Output the (X, Y) coordinate of the center of the cell containing the given text.  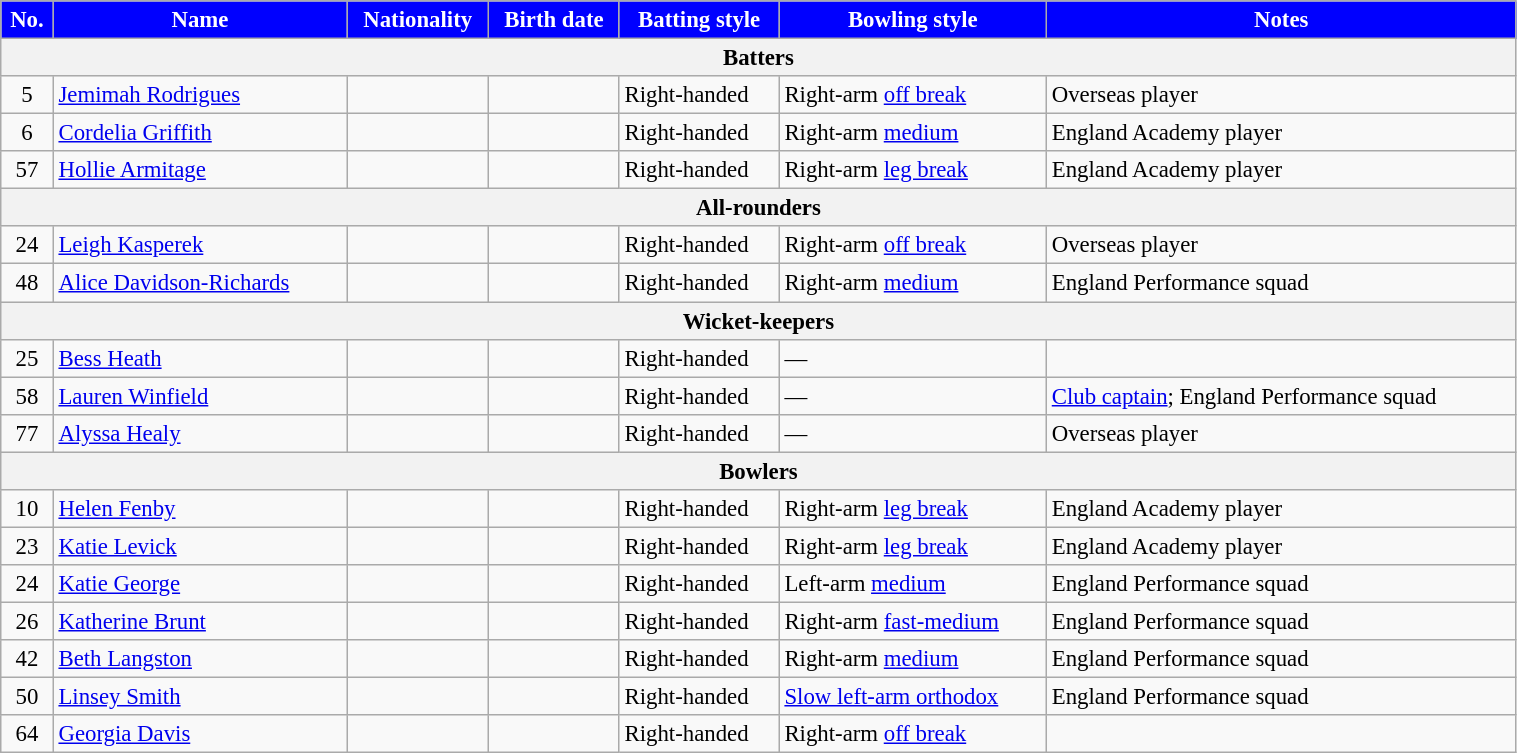
Club captain; England Performance squad (1281, 396)
77 (27, 433)
Bowlers (758, 471)
23 (27, 546)
10 (27, 509)
Katie Levick (200, 546)
Beth Langston (200, 659)
25 (27, 358)
Left-arm medium (912, 584)
Batters (758, 58)
Hollie Armitage (200, 170)
Wicket-keepers (758, 321)
Nationality (418, 20)
64 (27, 734)
Alyssa Healy (200, 433)
Slow left-arm orthodox (912, 697)
Cordelia Griffith (200, 133)
Lauren Winfield (200, 396)
50 (27, 697)
Alice Davidson-Richards (200, 283)
Katie George (200, 584)
Leigh Kasperek (200, 245)
57 (27, 170)
Batting style (699, 20)
Linsey Smith (200, 697)
No. (27, 20)
Katherine Brunt (200, 621)
Notes (1281, 20)
Georgia Davis (200, 734)
Jemimah Rodrigues (200, 95)
58 (27, 396)
Helen Fenby (200, 509)
48 (27, 283)
Birth date (554, 20)
Name (200, 20)
6 (27, 133)
Bess Heath (200, 358)
Bowling style (912, 20)
42 (27, 659)
26 (27, 621)
5 (27, 95)
All-rounders (758, 208)
Right-arm fast-medium (912, 621)
